Search for the cell housing the specified text and yield its (X, Y) center coordinate. 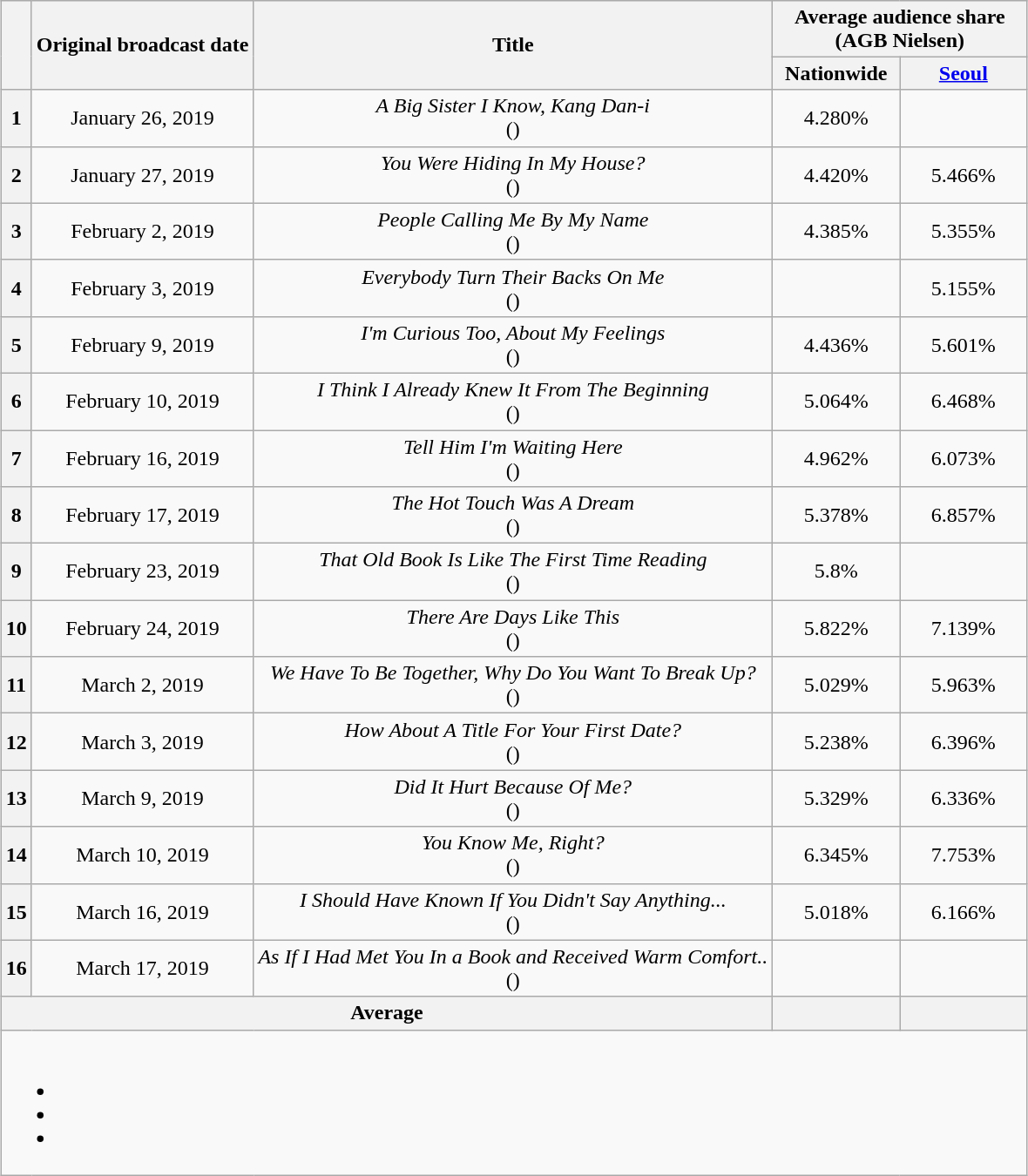
5.963% (964, 685)
6.073% (964, 458)
February 9, 2019 (143, 345)
15 (16, 911)
March 3, 2019 (143, 742)
6 (16, 401)
February 2, 2019 (143, 232)
That Old Book Is Like The First Time Reading() (513, 571)
5.329% (836, 798)
12 (16, 742)
4.420% (836, 174)
March 16, 2019 (143, 911)
Everybody Turn Their Backs On Me() (513, 287)
7.139% (964, 629)
5.8% (836, 571)
Title (513, 45)
4.385% (836, 232)
16 (16, 969)
5.601% (964, 345)
March 17, 2019 (143, 969)
I'm Curious Too, About My Feelings () (513, 345)
6.468% (964, 401)
February 16, 2019 (143, 458)
1 (16, 118)
Original broadcast date (143, 45)
4.436% (836, 345)
January 27, 2019 (143, 174)
5.064% (836, 401)
7 (16, 458)
A Big Sister I Know, Kang Dan-i() (513, 118)
5.822% (836, 629)
February 24, 2019 (143, 629)
There Are Days Like This() (513, 629)
January 26, 2019 (143, 118)
The Hot Touch Was A Dream() (513, 516)
13 (16, 798)
5.029% (836, 685)
2 (16, 174)
As If I Had Met You In a Book and Received Warm Comfort..() (513, 969)
Seoul (964, 73)
5 (16, 345)
10 (16, 629)
February 17, 2019 (143, 516)
4.962% (836, 458)
People Calling Me By My Name() (513, 232)
Nationwide (836, 73)
I Think I Already Knew It From The Beginning () (513, 401)
Tell Him I'm Waiting Here () (513, 458)
9 (16, 571)
We Have To Be Together, Why Do You Want To Break Up?() (513, 685)
5.238% (836, 742)
5.466% (964, 174)
11 (16, 685)
6.857% (964, 516)
March 10, 2019 (143, 855)
You Were Hiding In My House?() (513, 174)
February 3, 2019 (143, 287)
March 2, 2019 (143, 685)
3 (16, 232)
8 (16, 516)
5.355% (964, 232)
6.345% (836, 855)
6.336% (964, 798)
6.166% (964, 911)
February 23, 2019 (143, 571)
7.753% (964, 855)
4 (16, 287)
4.280% (836, 118)
Did It Hurt Because Of Me?() (513, 798)
I Should Have Known If You Didn't Say Anything...() (513, 911)
February 10, 2019 (143, 401)
Average (387, 1013)
You Know Me, Right?() (513, 855)
5.155% (964, 287)
Average audience share(AGB Nielsen) (900, 28)
6.396% (964, 742)
14 (16, 855)
5.378% (836, 516)
March 9, 2019 (143, 798)
How About A Title For Your First Date?() (513, 742)
5.018% (836, 911)
